Locate the cell with the specified text and output its (x, y) center coordinate. 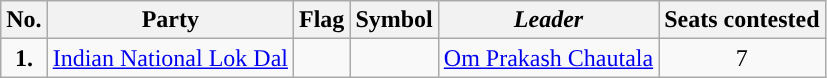
7 (742, 58)
Leader (548, 20)
1. (24, 58)
Seats contested (742, 20)
Om Prakash Chautala (548, 58)
No. (24, 20)
Party (170, 20)
Flag (321, 20)
Indian National Lok Dal (170, 58)
Symbol (394, 20)
